Return (x, y) of the center of cell containing provided text 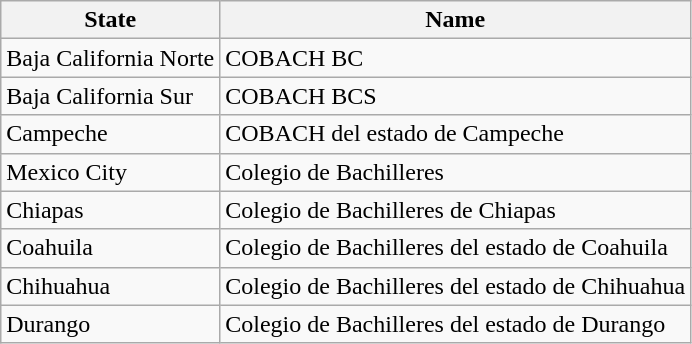
COBACH BC (456, 58)
Baja California Sur (110, 96)
Baja California Norte (110, 58)
Colegio de Bachilleres del estado de Durango (456, 324)
Colegio de Bachilleres del estado de Chihuahua (456, 286)
Mexico City (110, 172)
Chihuahua (110, 286)
COBACH del estado de Campeche (456, 134)
Chiapas (110, 210)
COBACH BCS (456, 96)
Durango (110, 324)
Campeche (110, 134)
State (110, 20)
Colegio de Bachilleres (456, 172)
Colegio de Bachilleres de Chiapas (456, 210)
Name (456, 20)
Coahuila (110, 248)
Colegio de Bachilleres del estado de Coahuila (456, 248)
